Return the [x, y] coordinate for the center point of the cell that contains the specified text.  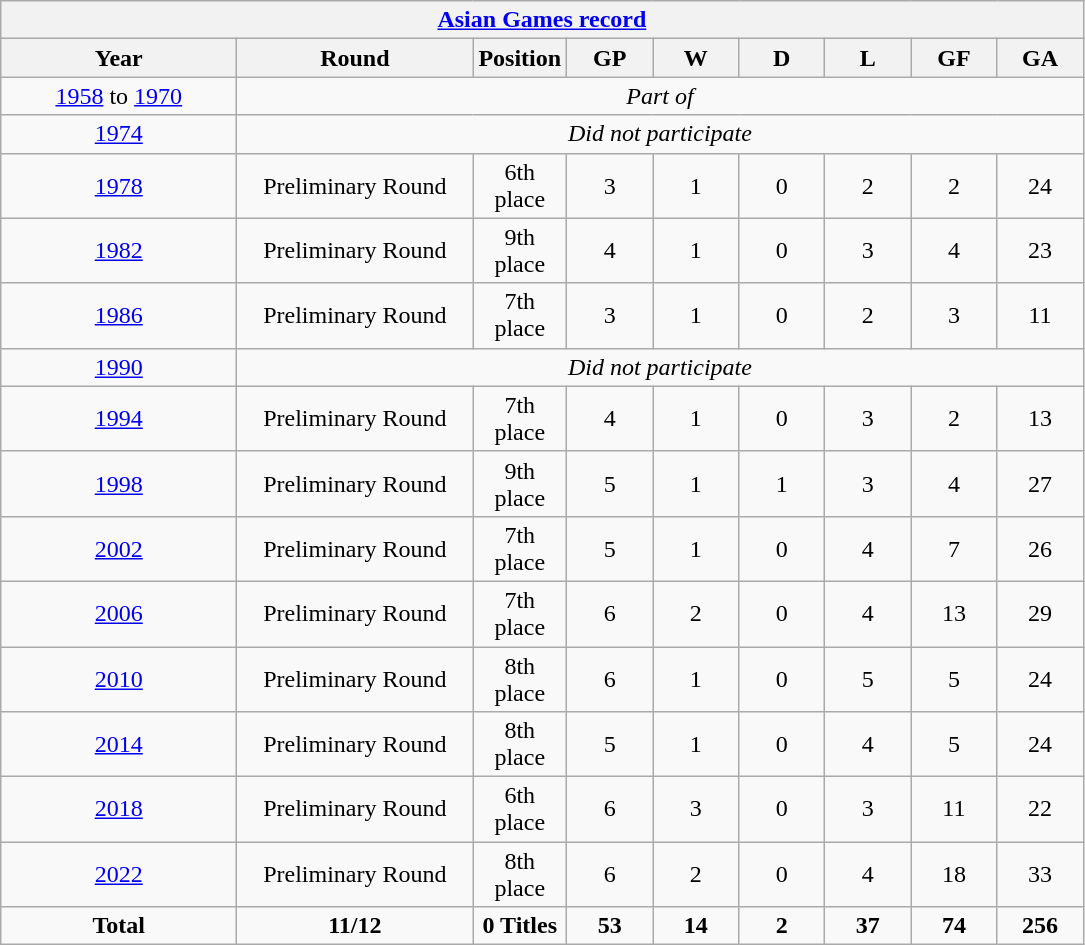
1978 [119, 186]
0 Titles [520, 926]
1986 [119, 316]
33 [1040, 874]
37 [868, 926]
7 [954, 548]
Part of [660, 96]
Year [119, 58]
2002 [119, 548]
2022 [119, 874]
2018 [119, 810]
1994 [119, 418]
2014 [119, 744]
W [696, 58]
53 [610, 926]
27 [1040, 484]
GF [954, 58]
GP [610, 58]
Position [520, 58]
23 [1040, 250]
1974 [119, 134]
22 [1040, 810]
Round [355, 58]
Total [119, 926]
1958 to 1970 [119, 96]
GA [1040, 58]
74 [954, 926]
D [782, 58]
256 [1040, 926]
14 [696, 926]
11/12 [355, 926]
1998 [119, 484]
2006 [119, 614]
2010 [119, 678]
18 [954, 874]
26 [1040, 548]
L [868, 58]
29 [1040, 614]
1990 [119, 367]
Asian Games record [542, 20]
1982 [119, 250]
